Return [x, y] of the center of cell containing provided text 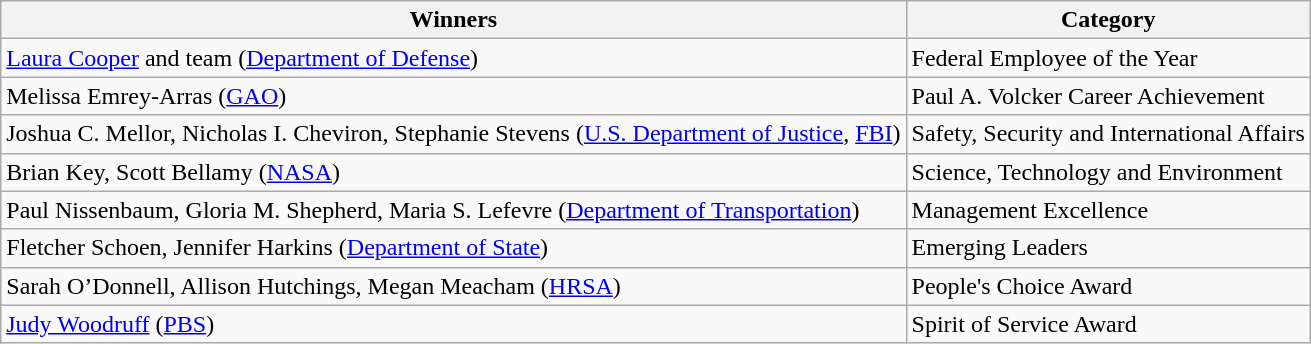
Paul A. Volcker Career Achievement [1108, 96]
Fletcher Schoen, Jennifer Harkins (Department of State) [454, 248]
Emerging Leaders [1108, 248]
People's Choice Award [1108, 286]
Paul Nissenbaum, Gloria M. Shepherd, Maria S. Lefevre (Department of Transportation) [454, 210]
Melissa Emrey-Arras (GAO) [454, 96]
Laura Cooper and team (Department of Defense) [454, 58]
Brian Key, Scott Bellamy (NASA) [454, 172]
Winners [454, 20]
Management Excellence [1108, 210]
Spirit of Service Award [1108, 324]
Judy Woodruff (PBS) [454, 324]
Safety, Security and International Affairs [1108, 134]
Category [1108, 20]
Science, Technology and Environment [1108, 172]
Federal Employee of the Year [1108, 58]
Sarah O’Donnell, Allison Hutchings, Megan Meacham (HRSA) [454, 286]
Joshua C. Mellor, Nicholas I. Cheviron, Stephanie Stevens (U.S. Department of Justice, FBI) [454, 134]
